Determine the (X, Y) coordinate at the center of the cell enclosing the given text.  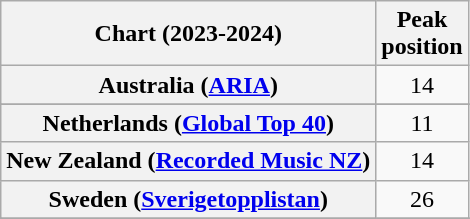
Chart (2023-2024) (188, 34)
Netherlands (Global Top 40) (188, 123)
Australia (ARIA) (188, 85)
Peakposition (422, 34)
New Zealand (Recorded Music NZ) (188, 161)
Sweden (Sverigetopplistan) (188, 199)
11 (422, 123)
26 (422, 199)
